Identify which cell holds the provided text, then report its (X, Y) central coordinate. 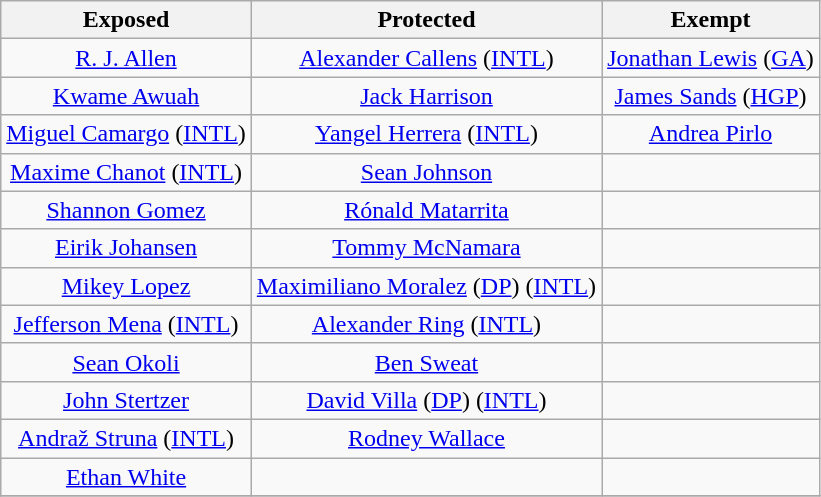
Ben Sweat (426, 362)
Tommy McNamara (426, 248)
Jack Harrison (426, 96)
John Stertzer (126, 400)
Andrea Pirlo (711, 134)
James Sands (HGP) (711, 96)
Alexander Callens (INTL) (426, 58)
Andraž Struna (INTL) (126, 438)
Alexander Ring (INTL) (426, 324)
Mikey Lopez (126, 286)
Jonathan Lewis (GA) (711, 58)
Exempt (711, 20)
Exposed (126, 20)
Sean Johnson (426, 172)
David Villa (DP) (INTL) (426, 400)
Sean Okoli (126, 362)
R. J. Allen (126, 58)
Ethan White (126, 477)
Maxime Chanot (INTL) (126, 172)
Rónald Matarrita (426, 210)
Kwame Awuah (126, 96)
Protected (426, 20)
Eirik Johansen (126, 248)
Miguel Camargo (INTL) (126, 134)
Yangel Herrera (INTL) (426, 134)
Jefferson Mena (INTL) (126, 324)
Shannon Gomez (126, 210)
Rodney Wallace (426, 438)
Maximiliano Moralez (DP) (INTL) (426, 286)
